Determine the (X, Y) coordinate at the center of the cell enclosing the given text.  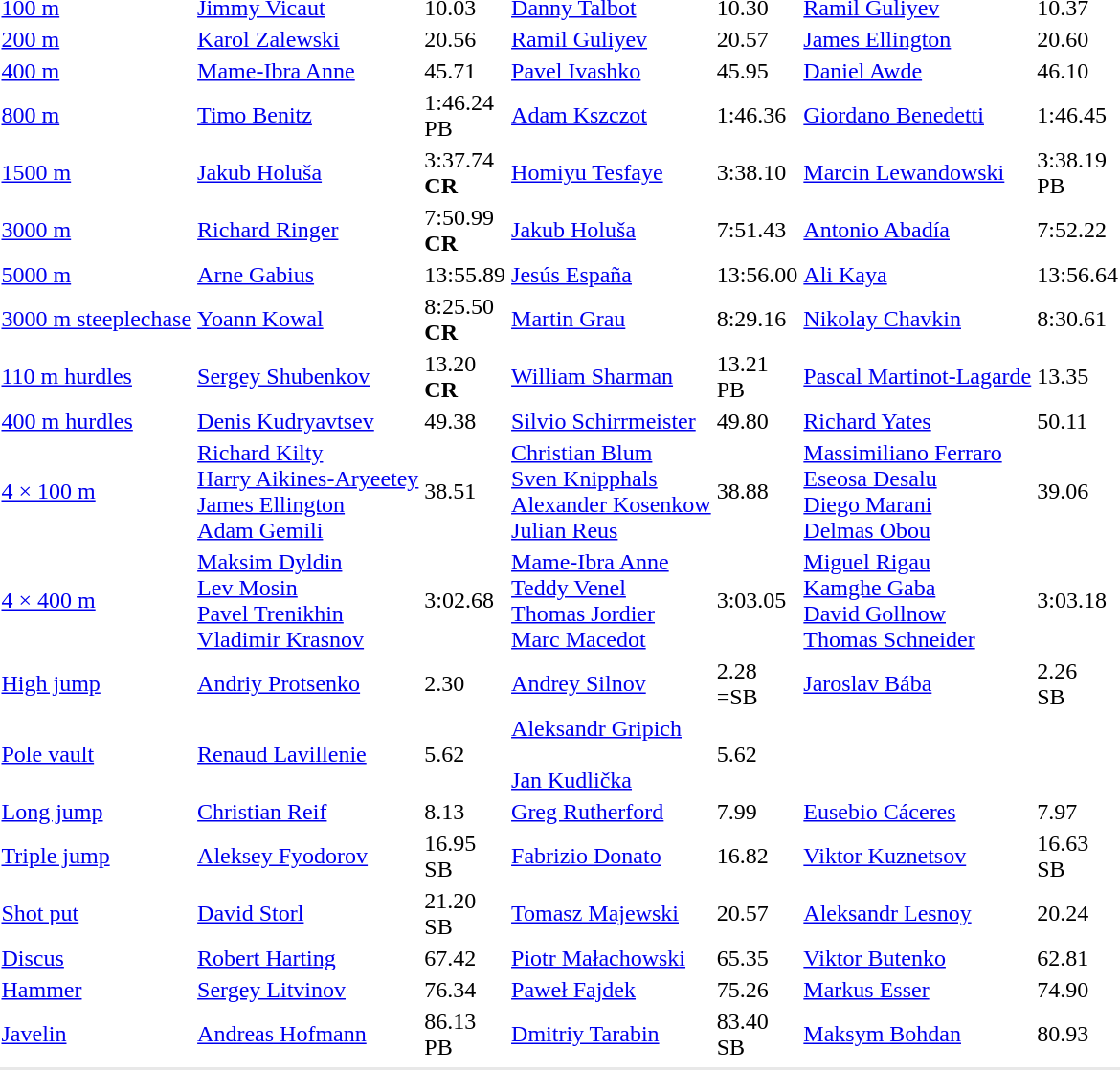
7:51.43 (757, 230)
20.24 (1078, 913)
Christian Reif (308, 812)
Denis Kudryavtsev (308, 421)
1:46.36 (757, 115)
Maksim DyldinLev MosinPavel TrenikhinVladimir Krasnov (308, 601)
86.13PB (465, 1034)
3:03.05 (757, 601)
Viktor Butenko (917, 958)
James Ellington (917, 39)
5000 m (97, 275)
Pole vault (97, 754)
13:56.64 (1078, 275)
38.88 (757, 492)
13:56.00 (757, 275)
Ali Kaya (917, 275)
Long jump (97, 812)
Massimiliano FerraroEseosa DesaluDiego MaraniDelmas Obou (917, 492)
20.56 (465, 39)
Daniel Awde (917, 71)
Andriy Protsenko (308, 683)
Timo Benitz (308, 115)
75.26 (757, 990)
39.06 (1078, 492)
1:46.45 (1078, 115)
William Sharman (612, 377)
Silvio Schirrmeister (612, 421)
4 × 400 m (97, 601)
45.71 (465, 71)
Tomasz Majewski (612, 913)
Antonio Abadía (917, 230)
8:25.50CR (465, 320)
Karol Zalewski (308, 39)
45.95 (757, 71)
Yoann Kowal (308, 320)
3:03.18 (1078, 601)
8:29.16 (757, 320)
83.40SB (757, 1034)
200 m (97, 39)
13.21PB (757, 377)
Jesús España (612, 275)
Andrey Silnov (612, 683)
3000 m (97, 230)
Javelin (97, 1034)
13.20CR (465, 377)
62.81 (1078, 958)
800 m (97, 115)
Homiyu Tesfaye (612, 172)
Hammer (97, 990)
50.11 (1078, 421)
Discus (97, 958)
13:55.89 (465, 275)
80.93 (1078, 1034)
400 m hurdles (97, 421)
49.80 (757, 421)
16.63SB (1078, 856)
38.51 (465, 492)
2.28=SB (757, 683)
2.30 (465, 683)
Giordano Benedetti (917, 115)
4 × 100 m (97, 492)
Robert Harting (308, 958)
Miguel RigauKamghe GabaDavid GollnowThomas Schneider (917, 601)
Sergey Litvinov (308, 990)
49.38 (465, 421)
7.97 (1078, 812)
Martin Grau (612, 320)
Fabrizio Donato (612, 856)
21.20SB (465, 913)
46.10 (1078, 71)
Viktor Kuznetsov (917, 856)
Maksym Bohdan (917, 1034)
13.35 (1078, 377)
Aleksey Fyodorov (308, 856)
Sergey Shubenkov (308, 377)
Aleksandr GripichJan Kudlička (612, 754)
76.34 (465, 990)
3:38.10 (757, 172)
Andreas Hofmann (308, 1034)
Eusebio Cáceres (917, 812)
Richard KiltyHarry Aikines-AryeeteyJames EllingtonAdam Gemili (308, 492)
High jump (97, 683)
Triple jump (97, 856)
2.26SB (1078, 683)
7.99 (757, 812)
Shot put (97, 913)
Mame-Ibra AnneTeddy VenelThomas JordierMarc Macedot (612, 601)
Greg Rutherford (612, 812)
3:37.74CR (465, 172)
Paweł Fajdek (612, 990)
Richard Ringer (308, 230)
Nikolay Chavkin (917, 320)
8:30.61 (1078, 320)
74.90 (1078, 990)
7:50.99CR (465, 230)
Pascal Martinot-Lagarde (917, 377)
Richard Yates (917, 421)
1500 m (97, 172)
110 m hurdles (97, 377)
Arne Gabius (308, 275)
Christian BlumSven KnipphalsAlexander KosenkowJulian Reus (612, 492)
Aleksandr Lesnoy (917, 913)
3:02.68 (465, 601)
3:38.19PB (1078, 172)
7:52.22 (1078, 230)
Markus Esser (917, 990)
Marcin Lewandowski (917, 172)
16.95SB (465, 856)
Mame-Ibra Anne (308, 71)
Pavel Ivashko (612, 71)
65.35 (757, 958)
8.13 (465, 812)
Jaroslav Bába (917, 683)
400 m (97, 71)
Dmitriy Tarabin (612, 1034)
David Storl (308, 913)
67.42 (465, 958)
1:46.24PB (465, 115)
Ramil Guliyev (612, 39)
16.82 (757, 856)
Renaud Lavillenie (308, 754)
Adam Kszczot (612, 115)
Piotr Małachowski (612, 958)
3000 m steeplechase (97, 320)
20.60 (1078, 39)
